Determine the [X, Y] coordinate at the center of the cell enclosing the given text.  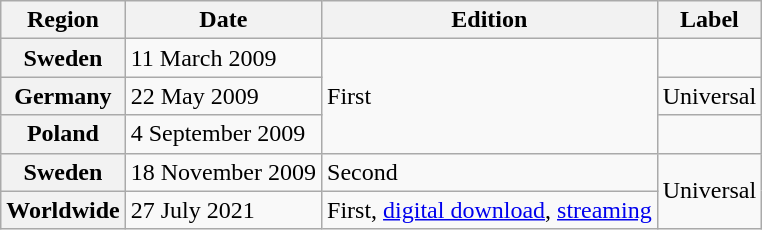
18 November 2009 [223, 172]
Edition [490, 20]
First [490, 96]
Germany [63, 96]
22 May 2009 [223, 96]
First, digital download, streaming [490, 210]
4 September 2009 [223, 134]
Date [223, 20]
Second [490, 172]
Worldwide [63, 210]
Region [63, 20]
11 March 2009 [223, 58]
Poland [63, 134]
Label [709, 20]
27 July 2021 [223, 210]
